For the text-containing cell, return its midpoint in [X, Y] coordinate format. 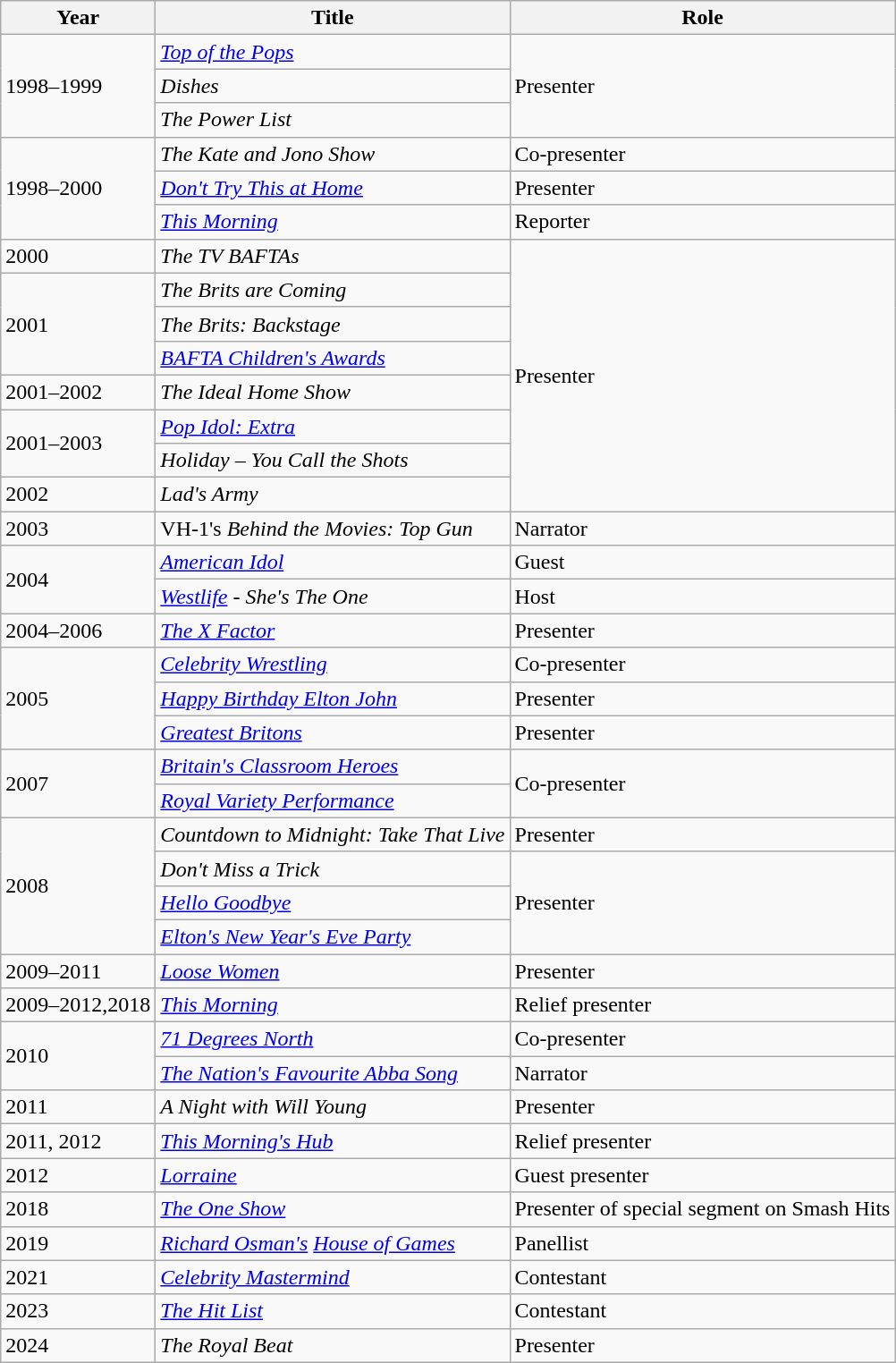
VH-1's Behind the Movies: Top Gun [333, 529]
Happy Birthday Elton John [333, 698]
2008 [79, 885]
2024 [79, 1345]
Holiday – You Call the Shots [333, 461]
Richard Osman's House of Games [333, 1243]
Guest presenter [703, 1175]
1998–1999 [79, 86]
BAFTA Children's Awards [333, 358]
2009–2011 [79, 970]
Presenter of special segment on Smash Hits [703, 1209]
Loose Women [333, 970]
This Morning's Hub [333, 1141]
2002 [79, 495]
The Brits: Backstage [333, 324]
Elton's New Year's Eve Party [333, 936]
Host [703, 597]
2003 [79, 529]
Top of the Pops [333, 52]
Britain's Classroom Heroes [333, 766]
Role [703, 18]
Panellist [703, 1243]
2001–2002 [79, 392]
Countdown to Midnight: Take That Live [333, 834]
2019 [79, 1243]
2007 [79, 783]
American Idol [333, 563]
2004 [79, 580]
Royal Variety Performance [333, 800]
Don't Miss a Trick [333, 868]
A Night with Will Young [333, 1107]
The Kate and Jono Show [333, 154]
Hello Goodbye [333, 902]
Lad's Army [333, 495]
2011 [79, 1107]
Don't Try This at Home [333, 188]
The X Factor [333, 631]
2012 [79, 1175]
Reporter [703, 222]
2004–2006 [79, 631]
The Nation's Favourite Abba Song [333, 1073]
The Power List [333, 120]
2018 [79, 1209]
2000 [79, 256]
2005 [79, 698]
Celebrity Wrestling [333, 665]
The Brits are Coming [333, 290]
2011, 2012 [79, 1141]
Year [79, 18]
The Ideal Home Show [333, 392]
Dishes [333, 86]
The TV BAFTAs [333, 256]
Pop Idol: Extra [333, 427]
The Hit List [333, 1311]
2001 [79, 324]
Lorraine [333, 1175]
1998–2000 [79, 188]
2009–2012,2018 [79, 1005]
2021 [79, 1277]
The One Show [333, 1209]
2001–2003 [79, 444]
The Royal Beat [333, 1345]
71 Degrees North [333, 1039]
Westlife - She's The One [333, 597]
2010 [79, 1056]
2023 [79, 1311]
Celebrity Mastermind [333, 1277]
Guest [703, 563]
Title [333, 18]
Greatest Britons [333, 732]
